Identify which cell holds the provided text, then report its [X, Y] central coordinate. 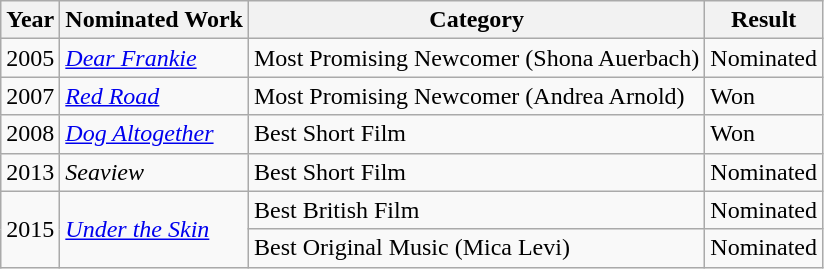
Category [476, 20]
Seaview [154, 172]
2007 [30, 96]
Best British Film [476, 210]
2013 [30, 172]
2008 [30, 134]
2005 [30, 58]
Dear Frankie [154, 58]
Nominated Work [154, 20]
2015 [30, 229]
Best Original Music (Mica Levi) [476, 248]
Red Road [154, 96]
Most Promising Newcomer (Andrea Arnold) [476, 96]
Under the Skin [154, 229]
Result [764, 20]
Dog Altogether [154, 134]
Year [30, 20]
Most Promising Newcomer (Shona Auerbach) [476, 58]
